Search for the cell housing the specified text and yield its [X, Y] center coordinate. 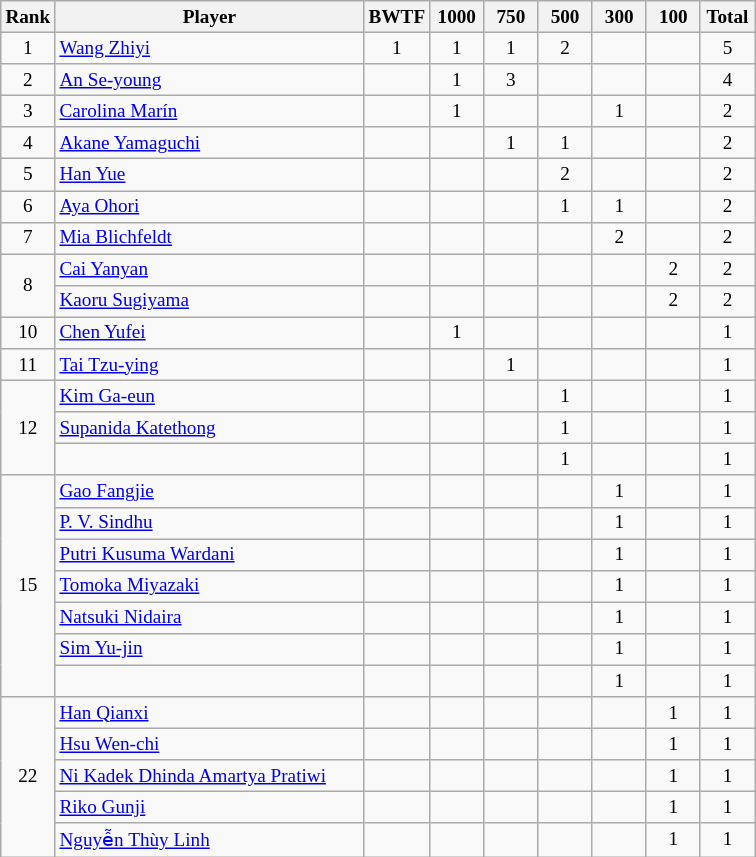
12 [28, 428]
Rank [28, 17]
1000 [457, 17]
8 [28, 286]
750 [511, 17]
Aya Ohori [210, 206]
300 [619, 17]
Wang Zhiyi [210, 48]
Han Yue [210, 175]
BWTF [397, 17]
Sim Yu-jin [210, 649]
Tai Tzu-ying [210, 365]
Han Qianxi [210, 713]
Gao Fangjie [210, 491]
Akane Yamaguchi [210, 143]
Cai Yanyan [210, 270]
22 [28, 777]
Putri Kusuma Wardani [210, 554]
7 [28, 238]
Supanida Katethong [210, 428]
Kim Ga-eun [210, 396]
Total [727, 17]
Hsu Wen-chi [210, 744]
Tomoka Miyazaki [210, 586]
P. V. Sindhu [210, 523]
Riko Gunji [210, 808]
Natsuki Nidaira [210, 618]
11 [28, 365]
500 [565, 17]
Mia Blichfeldt [210, 238]
Nguyễn Thùy Linh [210, 840]
100 [673, 17]
An Se-young [210, 80]
6 [28, 206]
Chen Yufei [210, 333]
10 [28, 333]
Ni Kadek Dhinda Amartya Pratiwi [210, 776]
15 [28, 586]
Player [210, 17]
Carolina Marín [210, 111]
Kaoru Sugiyama [210, 301]
